Capture the cell that displays the provided text and extract its (X, Y) central coordinate. 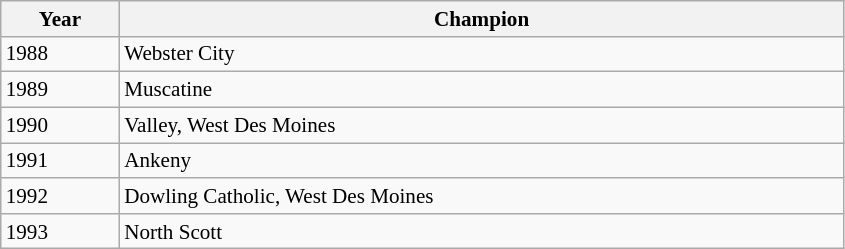
Webster City (482, 54)
Year (60, 18)
Champion (482, 18)
Muscatine (482, 90)
1990 (60, 124)
North Scott (482, 230)
Dowling Catholic, West Des Moines (482, 196)
Ankeny (482, 160)
1991 (60, 160)
1989 (60, 90)
1993 (60, 230)
Valley, West Des Moines (482, 124)
1988 (60, 54)
1992 (60, 196)
